From the cell containing the given text, extract its center point as (x, y) coordinate. 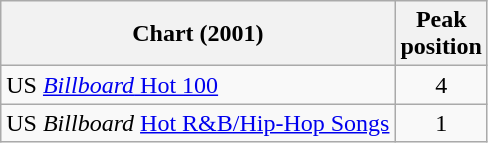
Chart (2001) (198, 34)
US Billboard Hot R&B/Hip-Hop Songs (198, 123)
1 (441, 123)
US Billboard Hot 100 (198, 85)
Peakposition (441, 34)
4 (441, 85)
